Scan for the cell matching the given text and deliver its (X, Y) coordinate at center. 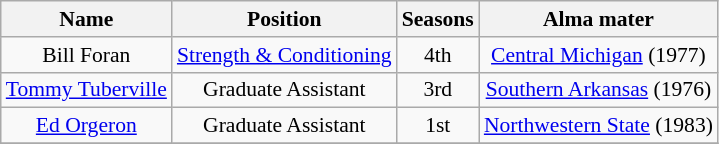
Seasons (438, 19)
3rd (438, 90)
Name (86, 19)
Ed Orgeron (86, 126)
Strength & Conditioning (284, 55)
Northwestern State (1983) (598, 126)
4th (438, 55)
Tommy Tuberville (86, 90)
Alma mater (598, 19)
Bill Foran (86, 55)
Central Michigan (1977) (598, 55)
Position (284, 19)
1st (438, 126)
Southern Arkansas (1976) (598, 90)
